Find where the given text appears and provide that cell's center as (X, Y) coordinate. 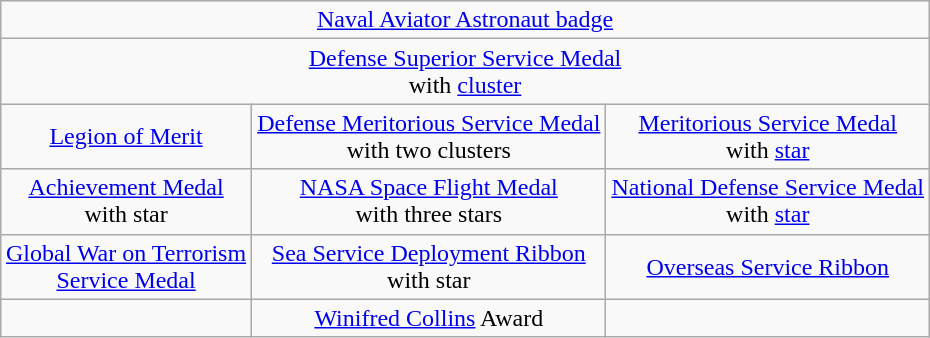
Meritorious Service Medalwith star (768, 136)
National Defense Service Medalwith star (768, 202)
Sea Service Deployment Ribbonwith star (429, 266)
Overseas Service Ribbon (768, 266)
Naval Aviator Astronaut badge (464, 20)
Global War on TerrorismService Medal (126, 266)
Achievement Medalwith star (126, 202)
Legion of Merit (126, 136)
Defense Superior Service Medalwith cluster (464, 72)
NASA Space Flight Medalwith three stars (429, 202)
Winifred Collins Award (429, 318)
Defense Meritorious Service Medalwith two clusters (429, 136)
